Extract the [x, y] coordinate from the center of the cell holding the provided text.  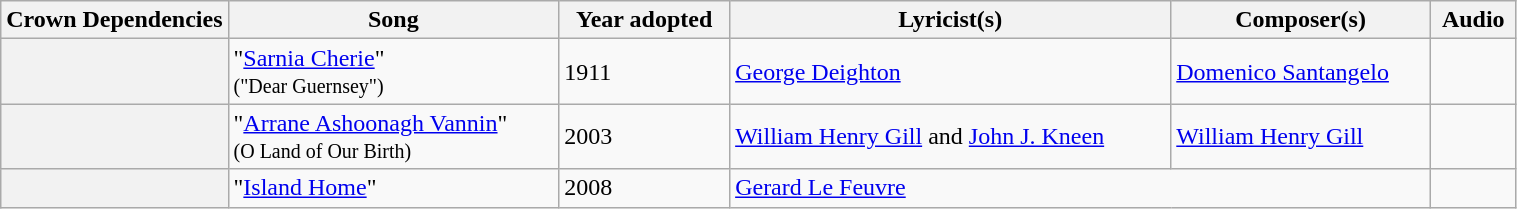
Audio [1473, 20]
Gerard Le Feuvre [1080, 188]
Lyricist(s) [950, 20]
George Deighton [950, 72]
"Island Home" [394, 188]
Composer(s) [1301, 20]
1911 [644, 72]
Year adopted [644, 20]
"Sarnia Cherie"("Dear Guernsey") [394, 72]
Song [394, 20]
Domenico Santangelo [1301, 72]
William Henry Gill and John J. Kneen [950, 136]
Crown Dependencies [114, 20]
William Henry Gill [1301, 136]
2003 [644, 136]
2008 [644, 188]
"Arrane Ashoonagh Vannin"(O Land of Our Birth) [394, 136]
